Search for the cell housing the specified text and yield its [X, Y] center coordinate. 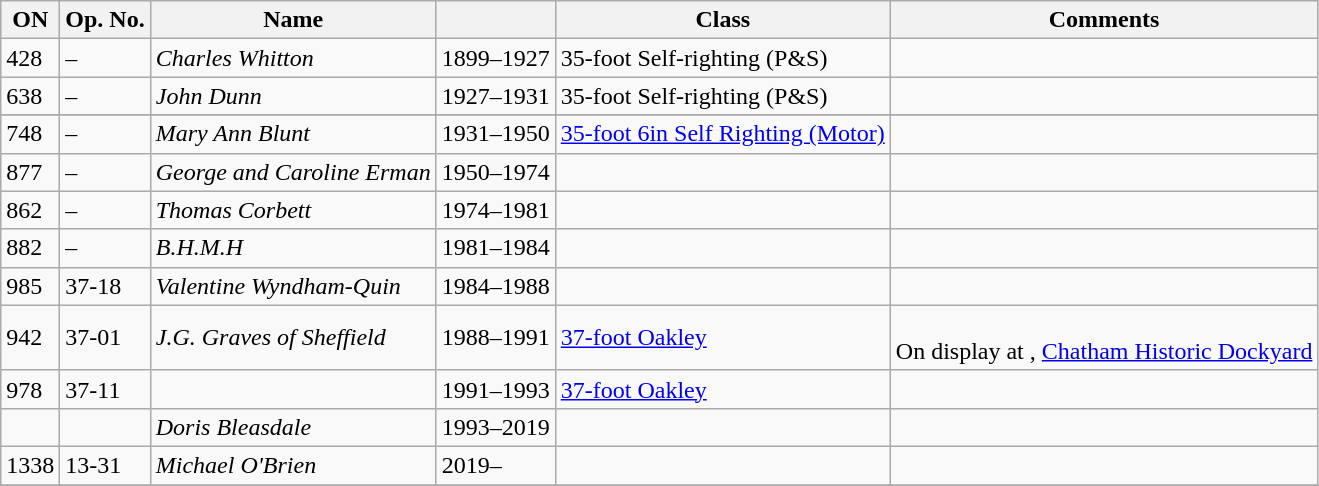
Class [722, 20]
428 [30, 58]
862 [30, 210]
1950–1974 [496, 172]
1991–1993 [496, 389]
Valentine Wyndham-Quin [293, 286]
Mary Ann Blunt [293, 134]
35-foot 6in Self Righting (Motor) [722, 134]
37-18 [105, 286]
B.H.M.H [293, 248]
George and Caroline Erman [293, 172]
882 [30, 248]
985 [30, 286]
1984–1988 [496, 286]
1931–1950 [496, 134]
Doris Bleasdale [293, 427]
On display at , Chatham Historic Dockyard [1104, 338]
Name [293, 20]
Comments [1104, 20]
John Dunn [293, 96]
Thomas Corbett [293, 210]
1899–1927 [496, 58]
942 [30, 338]
Op. No. [105, 20]
1981–1984 [496, 248]
638 [30, 96]
1927–1931 [496, 96]
37-01 [105, 338]
37-11 [105, 389]
877 [30, 172]
1988–1991 [496, 338]
978 [30, 389]
ON [30, 20]
1338 [30, 465]
1974–1981 [496, 210]
Michael O'Brien [293, 465]
748 [30, 134]
Charles Whitton [293, 58]
J.G. Graves of Sheffield [293, 338]
2019– [496, 465]
1993–2019 [496, 427]
13-31 [105, 465]
